Search for the cell housing the specified text and yield its [X, Y] center coordinate. 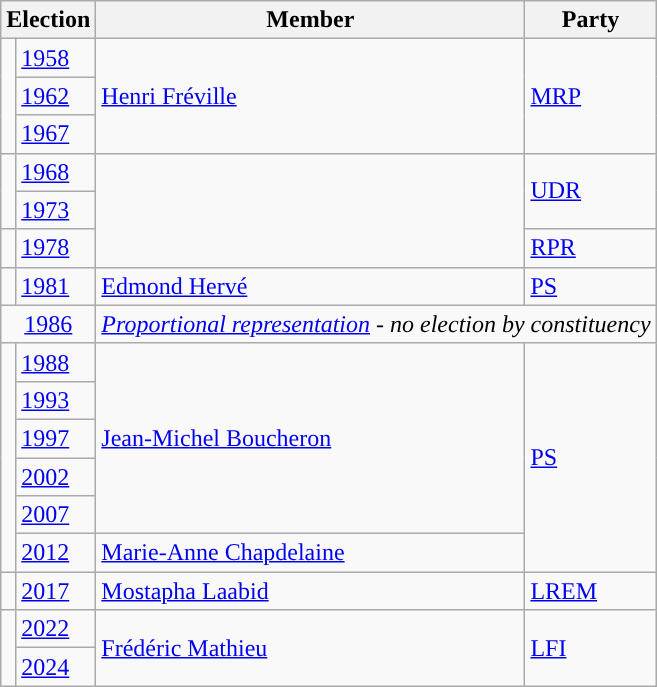
Proportional representation - no election by constituency [376, 324]
1967 [56, 134]
UDR [590, 191]
1988 [56, 362]
2012 [56, 553]
1997 [56, 438]
Marie-Anne Chapdelaine [310, 553]
1962 [56, 96]
2017 [56, 591]
2024 [56, 667]
1986 [48, 324]
Edmond Hervé [310, 286]
2022 [56, 629]
Mostapha Laabid [310, 591]
Frédéric Mathieu [310, 648]
LREM [590, 591]
Henri Fréville [310, 96]
1968 [56, 172]
1978 [56, 248]
1993 [56, 400]
2002 [56, 477]
Member [310, 20]
2007 [56, 515]
MRP [590, 96]
1958 [56, 58]
1981 [56, 286]
Jean-Michel Boucheron [310, 438]
Party [590, 20]
1973 [56, 210]
LFI [590, 648]
RPR [590, 248]
Election [48, 20]
